From the cell containing the given text, extract its center point as (x, y) coordinate. 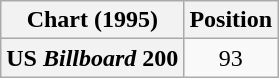
US Billboard 200 (92, 58)
93 (231, 58)
Chart (1995) (92, 20)
Position (231, 20)
